Return the [x, y] coordinate for the center point of the cell that contains the specified text.  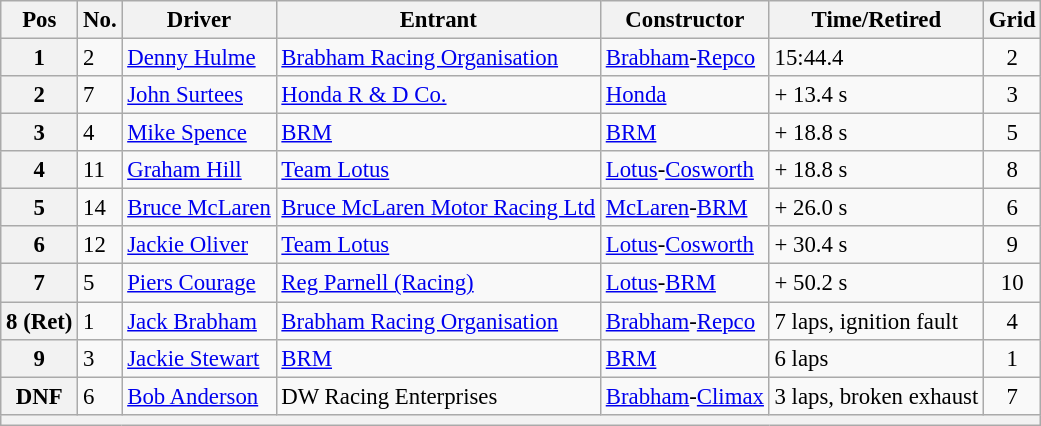
Honda [684, 95]
3 laps, broken exhaust [876, 396]
Reg Parnell (Racing) [438, 283]
12 [100, 245]
Bruce McLaren [199, 208]
8 [1012, 170]
15:44.4 [876, 58]
Time/Retired [876, 20]
Bruce McLaren Motor Racing Ltd [438, 208]
Lotus-BRM [684, 283]
John Surtees [199, 95]
No. [100, 20]
+ 13.4 s [876, 95]
7 laps, ignition fault [876, 321]
DW Racing Enterprises [438, 396]
+ 30.4 s [876, 245]
8 (Ret) [40, 321]
DNF [40, 396]
Mike Spence [199, 133]
+ 50.2 s [876, 283]
Honda R & D Co. [438, 95]
Jack Brabham [199, 321]
Brabham-Climax [684, 396]
Driver [199, 20]
Jackie Stewart [199, 358]
Grid [1012, 20]
+ 26.0 s [876, 208]
Graham Hill [199, 170]
Piers Courage [199, 283]
Bob Anderson [199, 396]
10 [1012, 283]
6 laps [876, 358]
Jackie Oliver [199, 245]
Pos [40, 20]
Denny Hulme [199, 58]
Constructor [684, 20]
McLaren-BRM [684, 208]
Entrant [438, 20]
11 [100, 170]
14 [100, 208]
